From the cell containing the given text, extract its center point as [X, Y] coordinate. 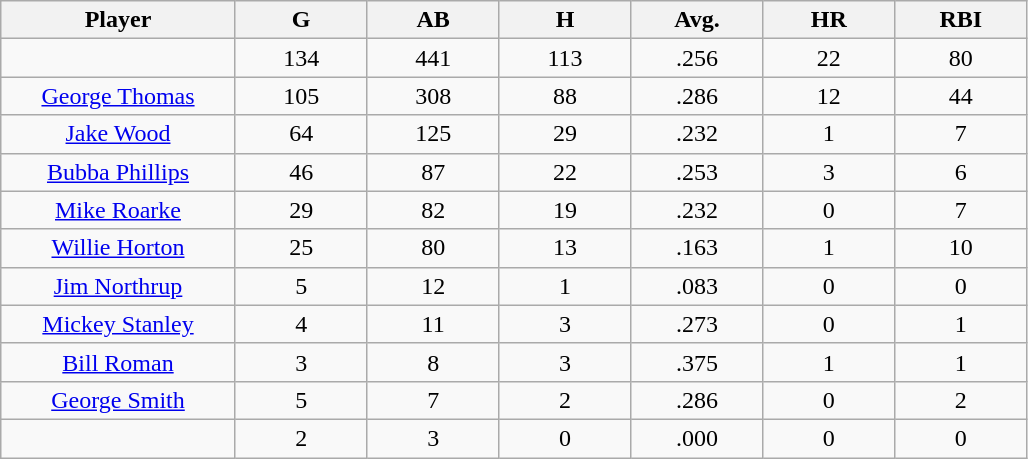
G [301, 20]
13 [565, 248]
.083 [697, 286]
125 [433, 134]
AB [433, 20]
HR [829, 20]
25 [301, 248]
Bubba Phillips [118, 172]
Mickey Stanley [118, 324]
46 [301, 172]
87 [433, 172]
.253 [697, 172]
308 [433, 96]
10 [961, 248]
Avg. [697, 20]
88 [565, 96]
Jim Northrup [118, 286]
4 [301, 324]
105 [301, 96]
.273 [697, 324]
134 [301, 58]
H [565, 20]
.000 [697, 438]
11 [433, 324]
113 [565, 58]
Bill Roman [118, 362]
6 [961, 172]
.163 [697, 248]
George Smith [118, 400]
8 [433, 362]
Player [118, 20]
441 [433, 58]
.256 [697, 58]
Mike Roarke [118, 210]
George Thomas [118, 96]
Jake Wood [118, 134]
.375 [697, 362]
64 [301, 134]
RBI [961, 20]
44 [961, 96]
19 [565, 210]
Willie Horton [118, 248]
82 [433, 210]
